Return (x, y) of the center of cell containing provided text 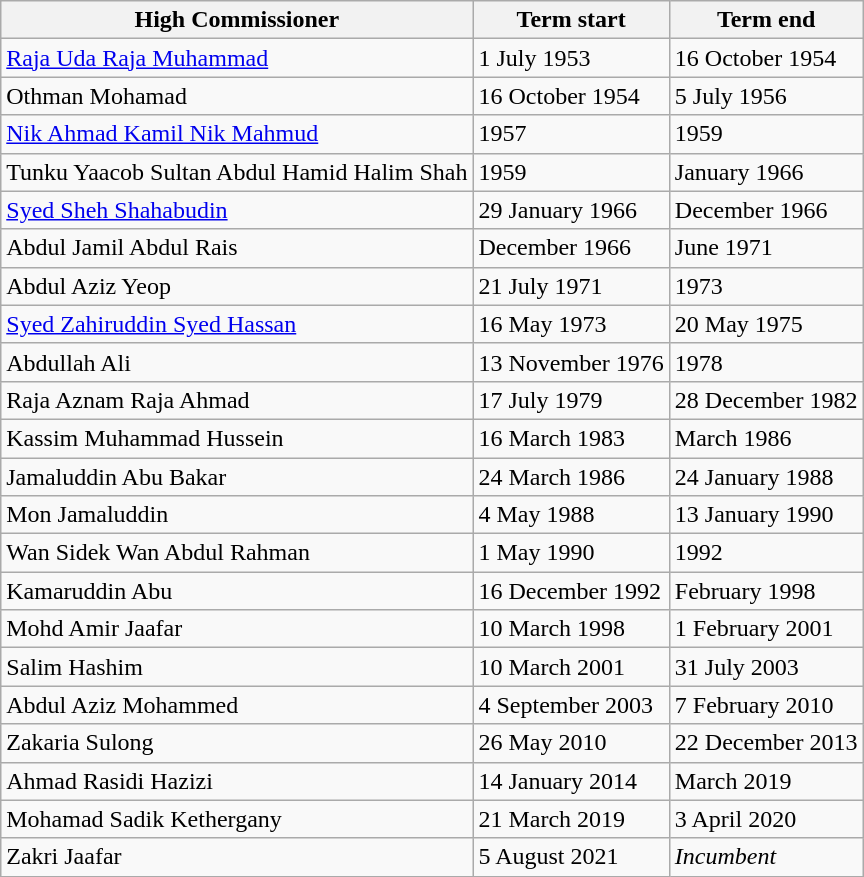
Zakri Jaafar (237, 857)
March 1986 (766, 438)
Tunku Yaacob Sultan Abdul Hamid Halim Shah (237, 172)
Abdul Aziz Yeop (237, 286)
31 July 2003 (766, 667)
Salim Hashim (237, 667)
21 March 2019 (571, 819)
February 1998 (766, 591)
20 May 1975 (766, 324)
Mohamad Sadik Kethergany (237, 819)
Ahmad Rasidi Hazizi (237, 781)
14 January 2014 (571, 781)
Othman Mohamad (237, 96)
Term start (571, 20)
13 January 1990 (766, 515)
26 May 2010 (571, 743)
16 December 1992 (571, 591)
10 March 2001 (571, 667)
Abdul Jamil Abdul Rais (237, 248)
28 December 1982 (766, 400)
21 July 1971 (571, 286)
24 January 1988 (766, 477)
5 August 2021 (571, 857)
1992 (766, 553)
1978 (766, 362)
10 March 1998 (571, 629)
16 May 1973 (571, 324)
4 September 2003 (571, 705)
1 May 1990 (571, 553)
January 1966 (766, 172)
Raja Uda Raja Muhammad (237, 58)
5 July 1956 (766, 96)
13 November 1976 (571, 362)
Kamaruddin Abu (237, 591)
Abdullah Ali (237, 362)
1973 (766, 286)
29 January 1966 (571, 210)
16 March 1983 (571, 438)
June 1971 (766, 248)
Jamaluddin Abu Bakar (237, 477)
Syed Zahiruddin Syed Hassan (237, 324)
Incumbent (766, 857)
4 May 1988 (571, 515)
Wan Sidek Wan Abdul Rahman (237, 553)
Mohd Amir Jaafar (237, 629)
Zakaria Sulong (237, 743)
1 February 2001 (766, 629)
1957 (571, 134)
High Commissioner (237, 20)
22 December 2013 (766, 743)
17 July 1979 (571, 400)
Mon Jamaluddin (237, 515)
1 July 1953 (571, 58)
Kassim Muhammad Hussein (237, 438)
March 2019 (766, 781)
Raja Aznam Raja Ahmad (237, 400)
Nik Ahmad Kamil Nik Mahmud (237, 134)
3 April 2020 (766, 819)
Syed Sheh Shahabudin (237, 210)
24 March 1986 (571, 477)
Term end (766, 20)
7 February 2010 (766, 705)
Abdul Aziz Mohammed (237, 705)
